Pinpoint the cell where the given text exists, returning its (x, y) midpoint coordinate. 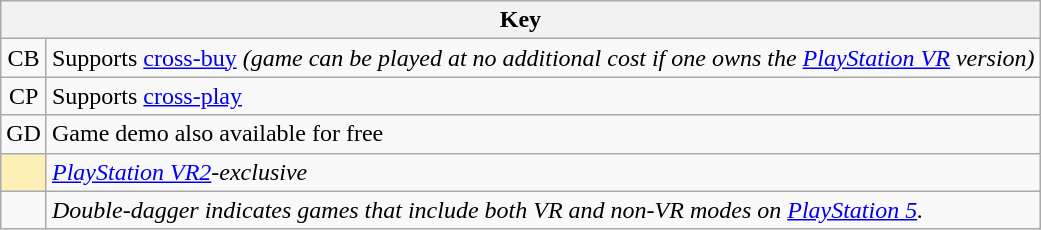
PlayStation VR2-exclusive (543, 172)
Supports cross-buy (game can be played at no additional cost if one owns the PlayStation VR version) (543, 58)
Key (520, 20)
Supports cross-play (543, 96)
Double-dagger indicates games that include both VR and non-VR modes on PlayStation 5. (543, 210)
CP (24, 96)
GD (24, 134)
Game demo also available for free (543, 134)
CB (24, 58)
